Pinpoint the cell where the given text exists, returning its (x, y) midpoint coordinate. 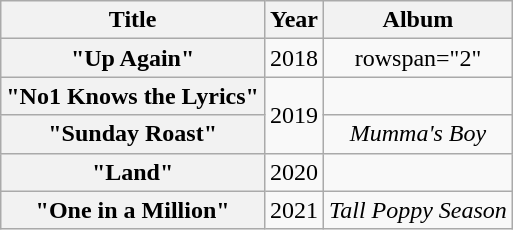
2019 (294, 115)
2018 (294, 58)
"Land" (133, 172)
"One in a Million" (133, 210)
2020 (294, 172)
Mumma's Boy (418, 134)
Tall Poppy Season (418, 210)
Album (418, 20)
Title (133, 20)
2021 (294, 210)
Year (294, 20)
"Sunday Roast" (133, 134)
rowspan="2" (418, 58)
"Up Again" (133, 58)
"No1 Knows the Lyrics" (133, 96)
